Search for the cell housing the specified text and yield its [X, Y] center coordinate. 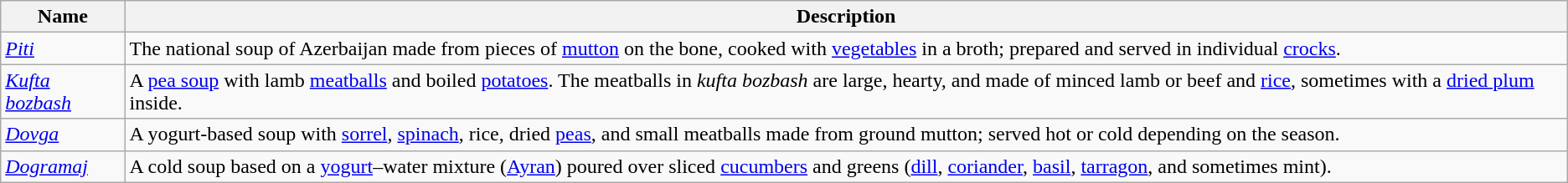
A yogurt-based soup with sorrel, spinach, rice, dried peas, and small meatballs made from ground mutton; served hot or cold depending on the season. [846, 135]
Dovga [63, 135]
Description [846, 17]
Dogramaj [63, 166]
The national soup of Azerbaijan made from pieces of mutton on the bone, cooked with vegetables in a broth; prepared and served in individual crocks. [846, 48]
Kufta bozbash [63, 92]
Piti [63, 48]
A cold soup based on a yogurt–water mixture (Ayran) poured over sliced cucumbers and greens (dill, coriander, basil, tarragon, and sometimes mint). [846, 166]
Name [63, 17]
